Capture the cell that displays the provided text and extract its (X, Y) central coordinate. 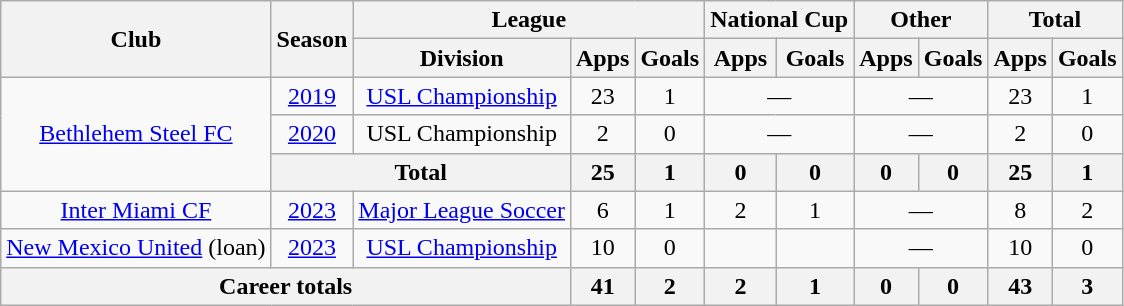
2019 (312, 96)
3 (1087, 286)
Bethlehem Steel FC (136, 134)
Other (921, 20)
National Cup (780, 20)
Season (312, 39)
Major League Soccer (462, 210)
Inter Miami CF (136, 210)
League (529, 20)
Division (462, 58)
Career totals (286, 286)
6 (602, 210)
2020 (312, 134)
8 (1020, 210)
New Mexico United (loan) (136, 248)
Club (136, 39)
43 (1020, 286)
41 (602, 286)
